Locate the cell with the specified text and output its [x, y] center coordinate. 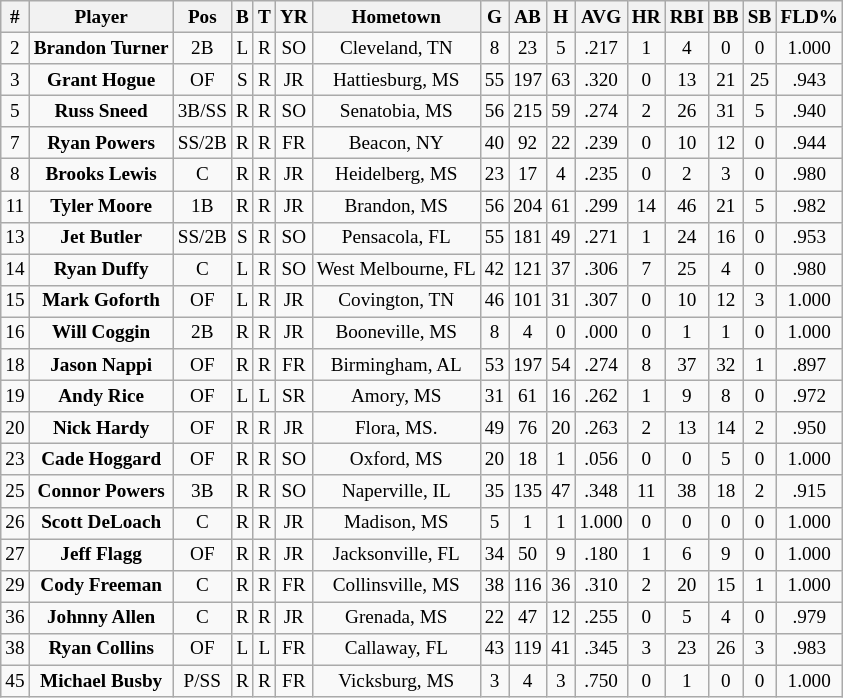
.255 [601, 618]
32 [726, 365]
SB [760, 17]
6 [686, 554]
Russ Sneed [101, 111]
.750 [601, 681]
Naperville, IL [396, 491]
.982 [810, 206]
BB [726, 17]
Flora, MS. [396, 428]
.897 [810, 365]
SR [294, 396]
Pensacola, FL [396, 238]
B [242, 17]
.263 [601, 428]
Johnny Allen [101, 618]
Amory, MS [396, 396]
.972 [810, 396]
215 [528, 111]
Jeff Flagg [101, 554]
Jacksonville, FL [396, 554]
.950 [810, 428]
Ryan Collins [101, 649]
G [494, 17]
63 [561, 80]
19 [15, 396]
Brandon Turner [101, 48]
50 [528, 554]
Hometown [396, 17]
41 [561, 649]
17 [528, 175]
92 [528, 143]
119 [528, 649]
West Melbourne, FL [396, 270]
181 [528, 238]
Brandon, MS [396, 206]
45 [15, 681]
.320 [601, 80]
Brooks Lewis [101, 175]
.953 [810, 238]
135 [528, 491]
.940 [810, 111]
.056 [601, 460]
Nick Hardy [101, 428]
Madison, MS [396, 523]
.239 [601, 143]
42 [494, 270]
FLD% [810, 17]
3B/SS [202, 111]
Heidelberg, MS [396, 175]
P/SS [202, 681]
.915 [810, 491]
Tyler Moore [101, 206]
53 [494, 365]
.262 [601, 396]
.299 [601, 206]
Ryan Duffy [101, 270]
Will Coggin [101, 333]
Beacon, NY [396, 143]
AVG [601, 17]
RBI [686, 17]
Player [101, 17]
3B [202, 491]
Jet Butler [101, 238]
121 [528, 270]
Pos [202, 17]
AB [528, 17]
Callaway, FL [396, 649]
Cody Freeman [101, 586]
59 [561, 111]
.348 [601, 491]
.271 [601, 238]
.000 [601, 333]
Scott DeLoach [101, 523]
Jason Nappi [101, 365]
34 [494, 554]
54 [561, 365]
.983 [810, 649]
HR [646, 17]
.944 [810, 143]
35 [494, 491]
204 [528, 206]
Andy Rice [101, 396]
27 [15, 554]
.979 [810, 618]
Connor Powers [101, 491]
.943 [810, 80]
43 [494, 649]
Hattiesburg, MS [396, 80]
Cleveland, TN [396, 48]
YR [294, 17]
Vicksburg, MS [396, 681]
# [15, 17]
Covington, TN [396, 301]
29 [15, 586]
.307 [601, 301]
116 [528, 586]
Grenada, MS [396, 618]
Grant Hogue [101, 80]
Collinsville, MS [396, 586]
.345 [601, 649]
101 [528, 301]
Birmingham, AL [396, 365]
Senatobia, MS [396, 111]
H [561, 17]
1B [202, 206]
.217 [601, 48]
.310 [601, 586]
T [264, 17]
76 [528, 428]
Booneville, MS [396, 333]
Cade Hoggard [101, 460]
Mark Goforth [101, 301]
40 [494, 143]
Oxford, MS [396, 460]
Michael Busby [101, 681]
.306 [601, 270]
24 [686, 238]
.180 [601, 554]
.235 [601, 175]
Ryan Powers [101, 143]
